Scan for the cell matching the given text and deliver its (x, y) coordinate at center. 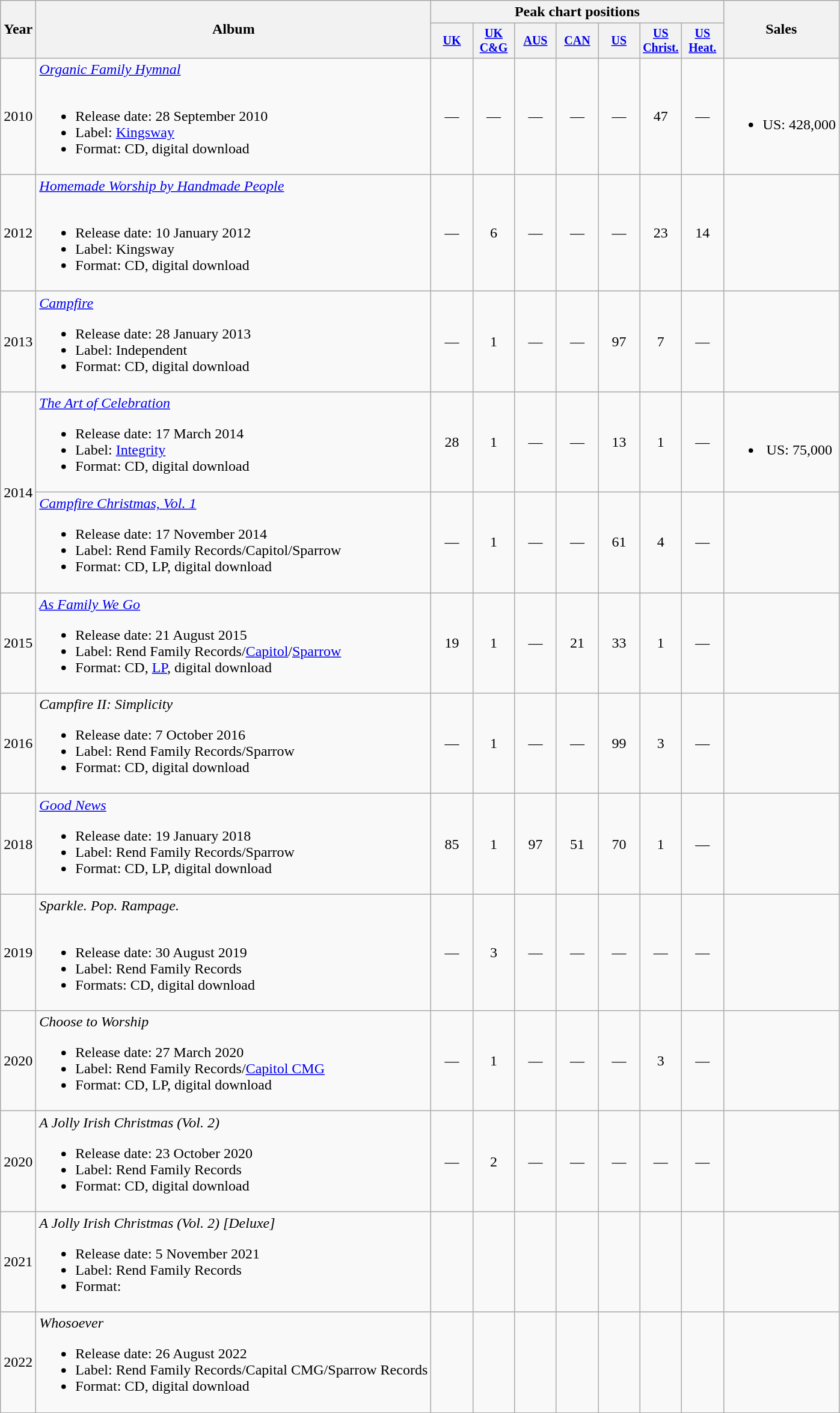
2010 (18, 116)
70 (619, 844)
A Jolly Irish Christmas (Vol. 2)Release date: 23 October 2020Label: Rend Family RecordsFormat: CD, digital download (233, 1162)
2018 (18, 844)
7 (660, 342)
US: 75,000 (781, 441)
51 (577, 844)
A Jolly Irish Christmas (Vol. 2) [Deluxe]Release date: 5 November 2021Label: Rend Family RecordsFormat: (233, 1261)
2012 (18, 233)
USChrist. (660, 41)
23 (660, 233)
4 (660, 542)
Sales (781, 29)
2019 (18, 952)
14 (702, 233)
Choose to WorshipRelease date: 27 March 2020Label: Rend Family Records/Capitol CMGFormat: CD, LP, digital download (233, 1061)
Campfire II: SimplicityRelease date: 7 October 2016Label: Rend Family Records/SparrowFormat: CD, digital download (233, 743)
99 (619, 743)
Sparkle. Pop. Rampage.Release date: 30 August 2019Label: Rend Family RecordsFormats: CD, digital download (233, 952)
Peak chart positions (577, 12)
UKC&G (493, 41)
Campfire Christmas, Vol. 1Release date: 17 November 2014Label: Rend Family Records/Capitol/SparrowFormat: CD, LP, digital download (233, 542)
2 (493, 1162)
Good NewsRelease date: 19 January 2018Label: Rend Family Records/SparrowFormat: CD, LP, digital download (233, 844)
The Art of CelebrationRelease date: 17 March 2014Label: IntegrityFormat: CD, digital download (233, 441)
AUS (535, 41)
6 (493, 233)
CAN (577, 41)
Year (18, 29)
US (619, 41)
Homemade Worship by Handmade PeopleRelease date: 10 January 2012Label: KingswayFormat: CD, digital download (233, 233)
2013 (18, 342)
UK (452, 41)
As Family We GoRelease date: 21 August 2015Label: Rend Family Records/Capitol/SparrowFormat: CD, LP, digital download (233, 643)
USHeat. (702, 41)
US: 428,000 (781, 116)
2015 (18, 643)
2021 (18, 1261)
Album (233, 29)
21 (577, 643)
19 (452, 643)
CampfireRelease date: 28 January 2013Label: IndependentFormat: CD, digital download (233, 342)
2014 (18, 492)
2022 (18, 1362)
61 (619, 542)
28 (452, 441)
Organic Family HymnalRelease date: 28 September 2010Label: KingswayFormat: CD, digital download (233, 116)
33 (619, 643)
WhosoeverRelease date: 26 August 2022Label: Rend Family Records/Capital CMG/Sparrow RecordsFormat: CD, digital download (233, 1362)
85 (452, 844)
13 (619, 441)
2016 (18, 743)
47 (660, 116)
